Extract the (x, y) coordinate from the center of the cell holding the provided text.  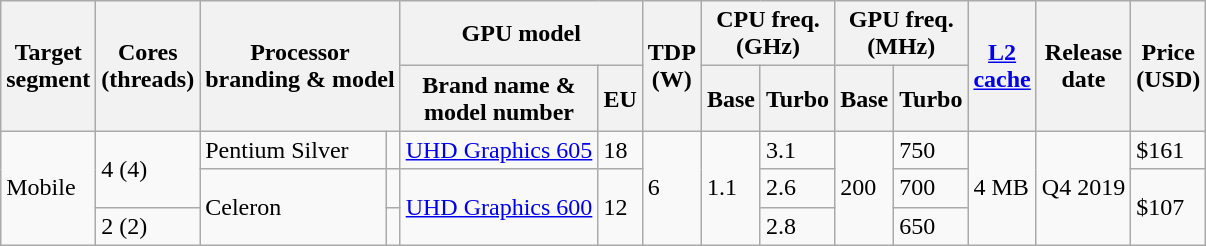
Brand name &model number (499, 98)
4 MB (1002, 188)
Cores(threads) (148, 66)
4 (4) (148, 169)
650 (931, 226)
3.1 (797, 150)
Celeron (294, 207)
200 (864, 188)
TDP(W) (672, 66)
$161 (1168, 150)
Targetsegment (48, 66)
Pentium Silver (294, 150)
Releasedate (1083, 66)
EU (620, 98)
Mobile (48, 188)
UHD Graphics 605 (499, 150)
750 (931, 150)
2.8 (797, 226)
2.6 (797, 188)
700 (931, 188)
$107 (1168, 207)
6 (672, 188)
2 (2) (148, 226)
Q4 2019 (1083, 188)
18 (620, 150)
L2cache (1002, 66)
GPU freq.(MHz) (902, 34)
UHD Graphics 600 (499, 207)
GPU model (521, 34)
12 (620, 207)
Price(USD) (1168, 66)
CPU freq.(GHz) (768, 34)
1.1 (730, 188)
Processorbranding & model (300, 66)
